Detect which cell encompasses the target text, then output its (x, y) center coordinate. 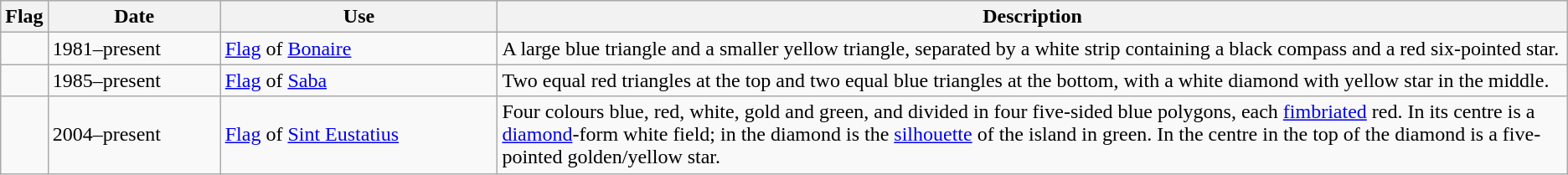
2004–present (134, 135)
Flag of Bonaire (358, 49)
Date (134, 17)
Description (1032, 17)
1981–present (134, 49)
Flag of Saba (358, 80)
Use (358, 17)
Flag of Sint Eustatius (358, 135)
Flag (24, 17)
A large blue triangle and a smaller yellow triangle, separated by a white strip containing a black compass and a red six-pointed star. (1032, 49)
Two equal red triangles at the top and two equal blue triangles at the bottom, with a white diamond with yellow star in the middle. (1032, 80)
1985–present (134, 80)
